Find where the given text appears and provide that cell's center as (X, Y) coordinate. 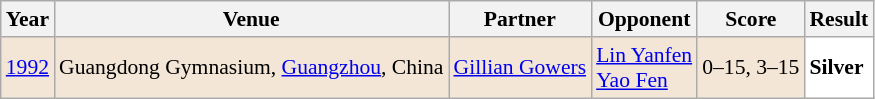
Result (838, 19)
0–15, 3–15 (750, 68)
Gillian Gowers (520, 68)
Partner (520, 19)
Year (28, 19)
Lin Yanfen Yao Fen (644, 68)
Opponent (644, 19)
Guangdong Gymnasium, Guangzhou, China (251, 68)
Score (750, 19)
Silver (838, 68)
1992 (28, 68)
Venue (251, 19)
